Determine the [x, y] coordinate at the center of the cell enclosing the given text.  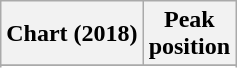
Chart (2018) [72, 34]
Peakposition [189, 34]
